Extract the (X, Y) coordinate from the center of the cell holding the provided text.  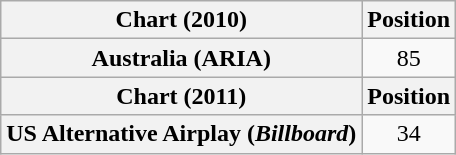
Chart (2010) (182, 20)
US Alternative Airplay (Billboard) (182, 134)
85 (409, 58)
34 (409, 134)
Australia (ARIA) (182, 58)
Chart (2011) (182, 96)
